Return (x, y) of the center of cell containing provided text 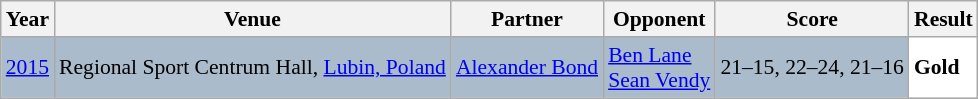
21–15, 22–24, 21–16 (812, 68)
Gold (944, 68)
Partner (527, 19)
2015 (28, 68)
Opponent (659, 19)
Score (812, 19)
Year (28, 19)
Ben Lane Sean Vendy (659, 68)
Venue (252, 19)
Regional Sport Centrum Hall, Lubin, Poland (252, 68)
Result (944, 19)
Alexander Bond (527, 68)
